For the text-containing cell, return its midpoint in [X, Y] coordinate format. 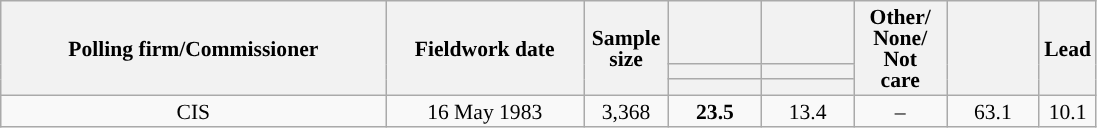
Sample size [626, 48]
Polling firm/Commissioner [194, 48]
Other/None/Notcare [900, 48]
3,368 [626, 110]
Lead [1068, 48]
63.1 [992, 110]
Fieldwork date [485, 48]
16 May 1983 [485, 110]
23.5 [716, 110]
13.4 [808, 110]
10.1 [1068, 110]
– [900, 110]
CIS [194, 110]
